Output the (x, y) coordinate of the center of the cell containing the given text.  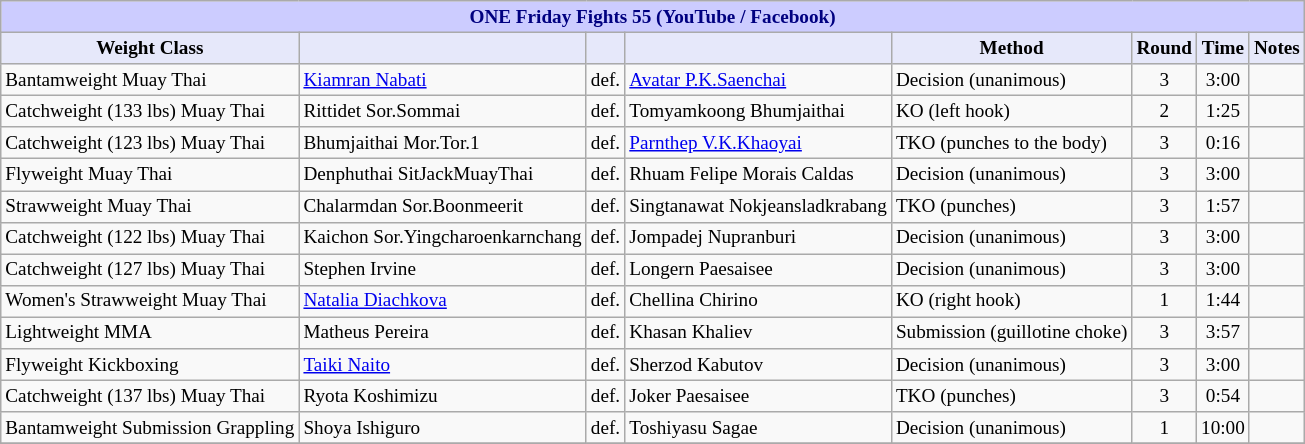
Joker Paesaisee (758, 396)
0:54 (1224, 396)
Catchweight (123 lbs) Muay Thai (150, 143)
Toshiyasu Sagae (758, 428)
Bantamweight Muay Thai (150, 80)
1:25 (1224, 111)
Shoya Ishiguro (442, 428)
Tomyamkoong Bhumjaithai (758, 111)
Chellina Chirino (758, 301)
Lightweight MMA (150, 333)
Notes (1276, 48)
Kaichon Sor.Yingcharoenkarnchang (442, 238)
Strawweight Muay Thai (150, 206)
Singtanawat Nokjeansladkrabang (758, 206)
Rittidet Sor.Sommai (442, 111)
Ryota Koshimizu (442, 396)
2 (1164, 111)
Flyweight Kickboxing (150, 365)
Taiki Naito (442, 365)
Bhumjaithai Mor.Tor.1 (442, 143)
Catchweight (122 lbs) Muay Thai (150, 238)
Sherzod Kabutov (758, 365)
Weight Class (150, 48)
Bantamweight Submission Grappling (150, 428)
1:44 (1224, 301)
Rhuam Felipe Morais Caldas (758, 175)
Kiamran Nabati (442, 80)
Catchweight (127 lbs) Muay Thai (150, 270)
KO (right hook) (1012, 301)
Khasan Khaliev (758, 333)
Parnthep V.K.Khaoyai (758, 143)
10:00 (1224, 428)
Method (1012, 48)
Flyweight Muay Thai (150, 175)
Time (1224, 48)
KO (left hook) (1012, 111)
Submission (guillotine choke) (1012, 333)
Stephen Irvine (442, 270)
Round (1164, 48)
3:57 (1224, 333)
Denphuthai SitJackMuayThai (442, 175)
Natalia Diachkova (442, 301)
Avatar P.K.Saenchai (758, 80)
TKO (punches to the body) (1012, 143)
Catchweight (133 lbs) Muay Thai (150, 111)
1:57 (1224, 206)
0:16 (1224, 143)
Jompadej Nupranburi (758, 238)
Catchweight (137 lbs) Muay Thai (150, 396)
Longern Paesaisee (758, 270)
Chalarmdan Sor.Boonmeerit (442, 206)
Matheus Pereira (442, 333)
ONE Friday Fights 55 (YouTube / Facebook) (653, 17)
Women's Strawweight Muay Thai (150, 301)
